Scan for the cell matching the given text and deliver its (x, y) coordinate at center. 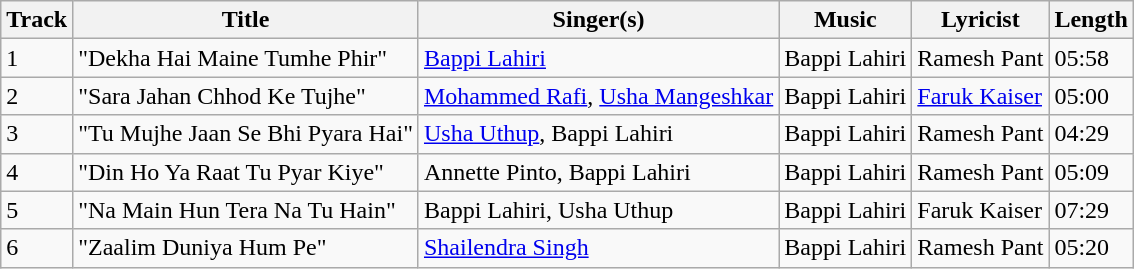
Track (37, 20)
05:20 (1091, 248)
05:09 (1091, 172)
Annette Pinto, Bappi Lahiri (598, 172)
"Dekha Hai Maine Tumhe Phir" (246, 58)
Title (246, 20)
Bappi Lahiri, Usha Uthup (598, 210)
3 (37, 134)
"Tu Mujhe Jaan Se Bhi Pyara Hai" (246, 134)
07:29 (1091, 210)
4 (37, 172)
Usha Uthup, Bappi Lahiri (598, 134)
2 (37, 96)
"Na Main Hun Tera Na Tu Hain" (246, 210)
5 (37, 210)
"Zaalim Duniya Hum Pe" (246, 248)
Music (846, 20)
04:29 (1091, 134)
05:00 (1091, 96)
"Din Ho Ya Raat Tu Pyar Kiye" (246, 172)
1 (37, 58)
Mohammed Rafi, Usha Mangeshkar (598, 96)
05:58 (1091, 58)
Shailendra Singh (598, 248)
Singer(s) (598, 20)
6 (37, 248)
Length (1091, 20)
Lyricist (980, 20)
"Sara Jahan Chhod Ke Tujhe" (246, 96)
